Determine the (x, y) coordinate at the center of the cell enclosing the given text.  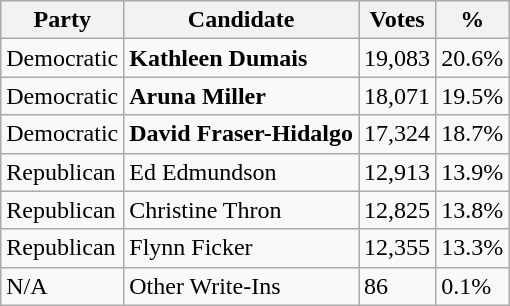
12,355 (398, 248)
17,324 (398, 134)
N/A (62, 286)
0.1% (472, 286)
Other Write-Ins (242, 286)
Flynn Ficker (242, 248)
18,071 (398, 96)
Aruna Miller (242, 96)
Votes (398, 20)
David Fraser-Hidalgo (242, 134)
Ed Edmundson (242, 172)
86 (398, 286)
19.5% (472, 96)
12,913 (398, 172)
Candidate (242, 20)
13.3% (472, 248)
Christine Thron (242, 210)
% (472, 20)
20.6% (472, 58)
13.8% (472, 210)
Kathleen Dumais (242, 58)
13.9% (472, 172)
18.7% (472, 134)
19,083 (398, 58)
12,825 (398, 210)
Party (62, 20)
